Locate the cell with the specified text and output its (x, y) center coordinate. 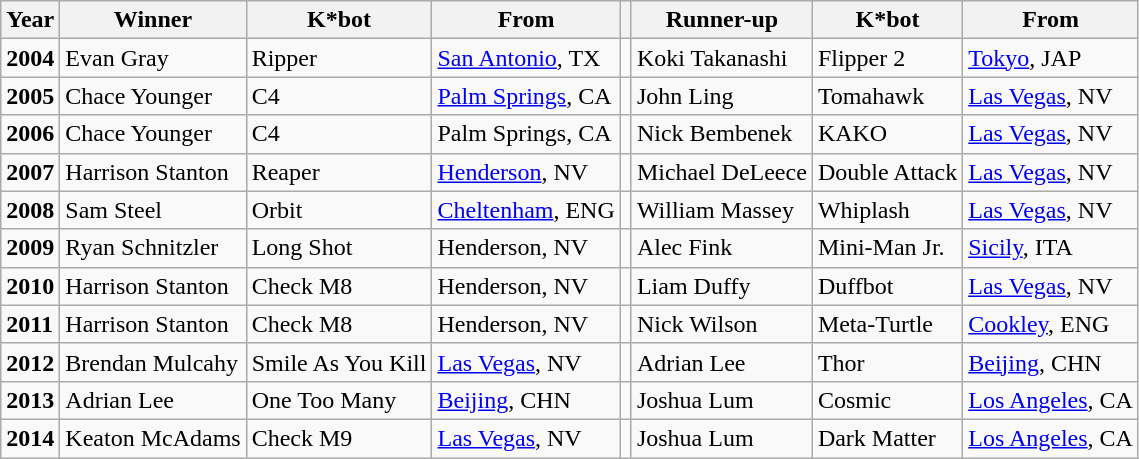
Nick Wilson (722, 324)
Thor (887, 362)
Reaper (339, 172)
Sam Steel (153, 210)
Michael DeLeece (722, 172)
Cosmic (887, 400)
2007 (30, 172)
San Antonio, TX (526, 58)
Dark Matter (887, 438)
One Too Many (339, 400)
Ryan Schnitzler (153, 248)
2014 (30, 438)
Alec Fink (722, 248)
Tomahawk (887, 96)
William Massey (722, 210)
Winner (153, 20)
Sicily, ITA (1051, 248)
Double Attack (887, 172)
Koki Takanashi (722, 58)
Check M9 (339, 438)
2005 (30, 96)
Long Shot (339, 248)
2011 (30, 324)
Brendan Mulcahy (153, 362)
Smile As You Kill (339, 362)
Cookley, ENG (1051, 324)
Year (30, 20)
Duffbot (887, 286)
Runner-up (722, 20)
2012 (30, 362)
Flipper 2 (887, 58)
Orbit (339, 210)
Tokyo, JAP (1051, 58)
Cheltenham, ENG (526, 210)
Meta-Turtle (887, 324)
2006 (30, 134)
2013 (30, 400)
2010 (30, 286)
Mini-Man Jr. (887, 248)
Evan Gray (153, 58)
2009 (30, 248)
Whiplash (887, 210)
Nick Bembenek (722, 134)
2004 (30, 58)
John Ling (722, 96)
Keaton McAdams (153, 438)
KAKO (887, 134)
Ripper (339, 58)
Liam Duffy (722, 286)
2008 (30, 210)
